Identify which cell holds the provided text, then report its [x, y] central coordinate. 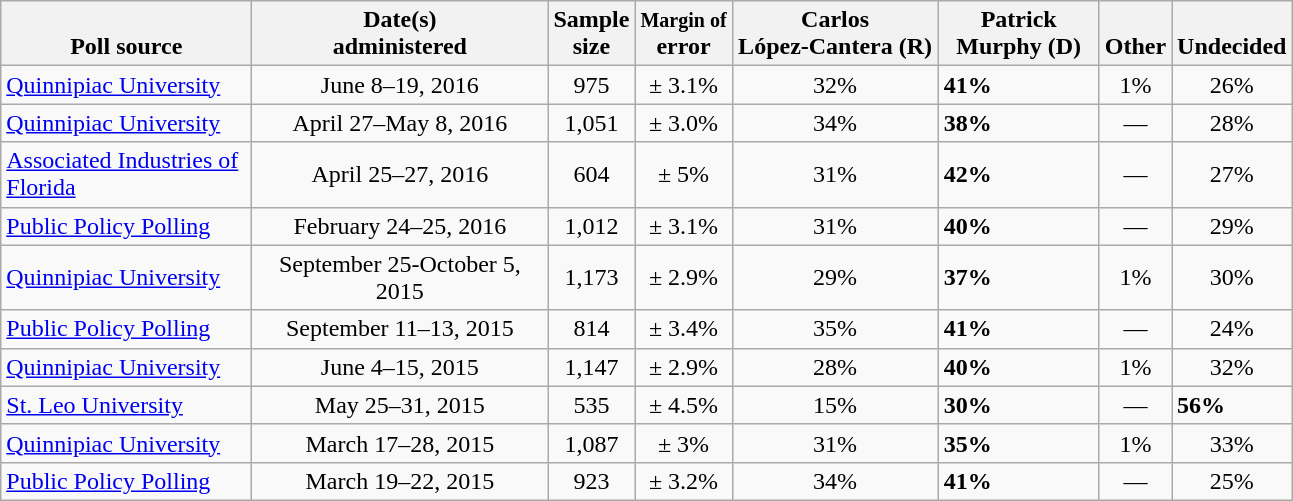
Other [1135, 34]
± 3.4% [684, 329]
Undecided [1232, 34]
± 4.5% [684, 405]
923 [592, 481]
1,012 [592, 226]
Poll source [126, 34]
September 25-October 5, 2015 [400, 278]
June 4–15, 2015 [400, 367]
Samplesize [592, 34]
814 [592, 329]
1,173 [592, 278]
April 25–27, 2016 [400, 174]
Margin oferror [684, 34]
37% [1018, 278]
June 8–19, 2016 [400, 85]
15% [835, 405]
± 3% [684, 443]
± 5% [684, 174]
CarlosLópez-Cantera (R) [835, 34]
Associated Industries of Florida [126, 174]
25% [1232, 481]
February 24–25, 2016 [400, 226]
33% [1232, 443]
42% [1018, 174]
27% [1232, 174]
± 3.0% [684, 123]
1,087 [592, 443]
38% [1018, 123]
604 [592, 174]
1,147 [592, 367]
March 19–22, 2015 [400, 481]
26% [1232, 85]
± 3.2% [684, 481]
1,051 [592, 123]
Date(s)administered [400, 34]
24% [1232, 329]
56% [1232, 405]
535 [592, 405]
September 11–13, 2015 [400, 329]
PatrickMurphy (D) [1018, 34]
April 27–May 8, 2016 [400, 123]
975 [592, 85]
May 25–31, 2015 [400, 405]
St. Leo University [126, 405]
March 17–28, 2015 [400, 443]
